Capture the cell that displays the provided text and extract its (X, Y) central coordinate. 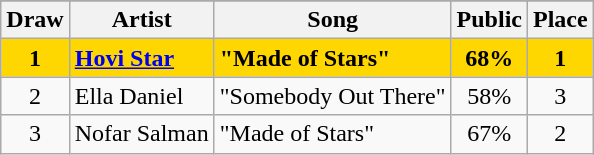
Draw (35, 20)
Nofar Salman (142, 134)
58% (489, 96)
Public (489, 20)
Place (560, 20)
Artist (142, 20)
68% (489, 58)
Ella Daniel (142, 96)
Song (332, 20)
Hovi Star (142, 58)
67% (489, 134)
"Somebody Out There" (332, 96)
